Return [x, y] of the center of cell containing provided text 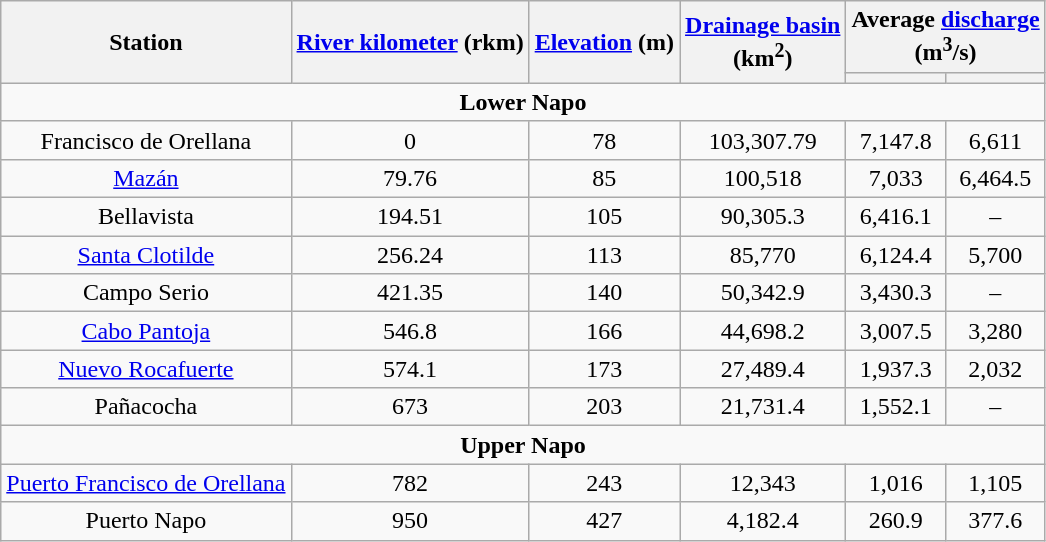
7,033 [896, 178]
194.51 [410, 217]
782 [410, 483]
Drainage basin(km2) [763, 42]
27,489.4 [763, 369]
Upper Napo [523, 445]
140 [604, 293]
6,611 [996, 140]
1,552.1 [896, 407]
113 [604, 255]
Elevation (m) [604, 42]
Puerto Napo [146, 521]
421.35 [410, 293]
Average discharge(m3/s) [946, 37]
427 [604, 521]
Mazán [146, 178]
Cabo Pantoja [146, 331]
Santa Clotilde [146, 255]
85,770 [763, 255]
79.76 [410, 178]
673 [410, 407]
1,105 [996, 483]
Station [146, 42]
78 [604, 140]
85 [604, 178]
546.8 [410, 331]
100,518 [763, 178]
12,343 [763, 483]
1,016 [896, 483]
50,342.9 [763, 293]
90,305.3 [763, 217]
1,937.3 [896, 369]
Campo Serio [146, 293]
377.6 [996, 521]
166 [604, 331]
Nuevo Rocafuerte [146, 369]
105 [604, 217]
6,416.1 [896, 217]
5,700 [996, 255]
103,307.79 [763, 140]
243 [604, 483]
203 [604, 407]
Francisco de Orellana [146, 140]
4,182.4 [763, 521]
3,007.5 [896, 331]
173 [604, 369]
6,464.5 [996, 178]
3,280 [996, 331]
Bellavista [146, 217]
256.24 [410, 255]
Lower Napo [523, 102]
44,698.2 [763, 331]
574.1 [410, 369]
21,731.4 [763, 407]
River kilometer (rkm) [410, 42]
Puerto Francisco de Orellana [146, 483]
0 [410, 140]
2,032 [996, 369]
260.9 [896, 521]
950 [410, 521]
7,147.8 [896, 140]
6,124.4 [896, 255]
3,430.3 [896, 293]
Pañacocha [146, 407]
